Identify which cell holds the provided text, then report its [x, y] central coordinate. 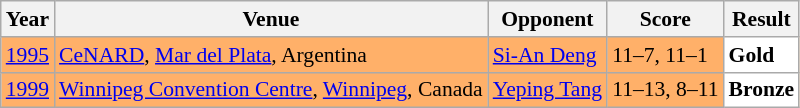
11–13, 8–11 [665, 90]
Bronze [762, 90]
CeNARD, Mar del Plata, Argentina [271, 55]
Winnipeg Convention Centre, Winnipeg, Canada [271, 90]
Venue [271, 19]
Year [28, 19]
Score [665, 19]
11–7, 11–1 [665, 55]
Result [762, 19]
Gold [762, 55]
1999 [28, 90]
Yeping Tang [548, 90]
Opponent [548, 19]
Si-An Deng [548, 55]
1995 [28, 55]
